Pinpoint the cell where the given text exists, returning its [x, y] midpoint coordinate. 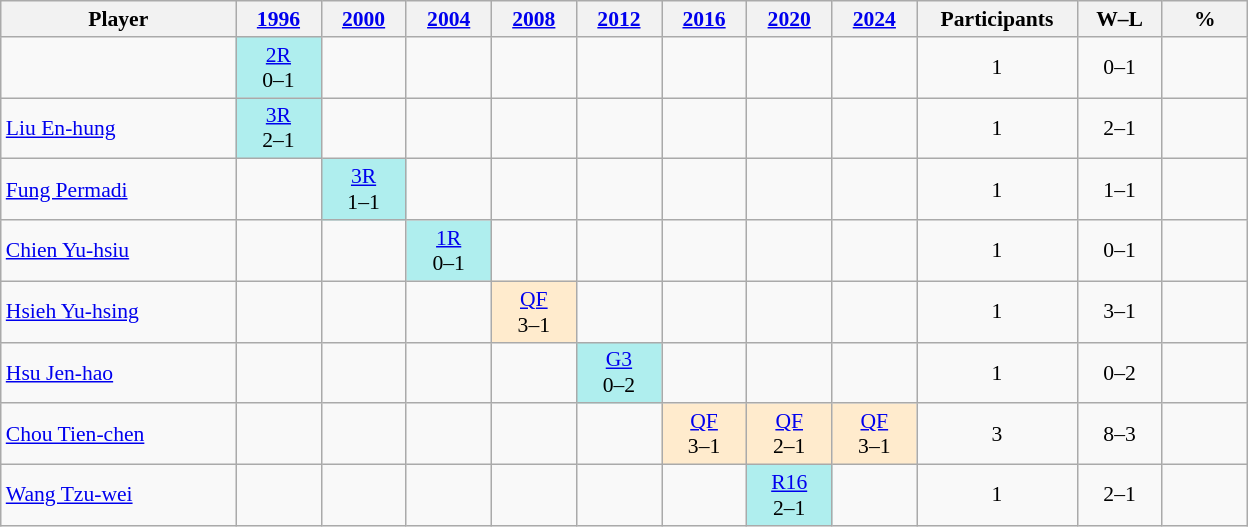
2004 [448, 19]
0–2 [1120, 372]
3 [997, 434]
QF2–1 [790, 434]
2020 [790, 19]
G30–2 [618, 372]
2024 [874, 19]
1996 [278, 19]
Player [118, 19]
W–L [1120, 19]
Hsu Jen-hao [118, 372]
1–1 [1120, 190]
2016 [704, 19]
2R0–1 [278, 68]
3R1–1 [364, 190]
% [1204, 19]
1R0–1 [448, 250]
3–1 [1120, 312]
2008 [534, 19]
Wang Tzu-wei [118, 496]
Hsieh Yu-hsing [118, 312]
8–3 [1120, 434]
Fung Permadi [118, 190]
Chou Tien-chen [118, 434]
3R2–1 [278, 128]
Liu En-hung [118, 128]
Participants [997, 19]
Chien Yu-hsiu [118, 250]
2000 [364, 19]
2012 [618, 19]
R162–1 [790, 496]
